For the text-containing cell, return its midpoint in [x, y] coordinate format. 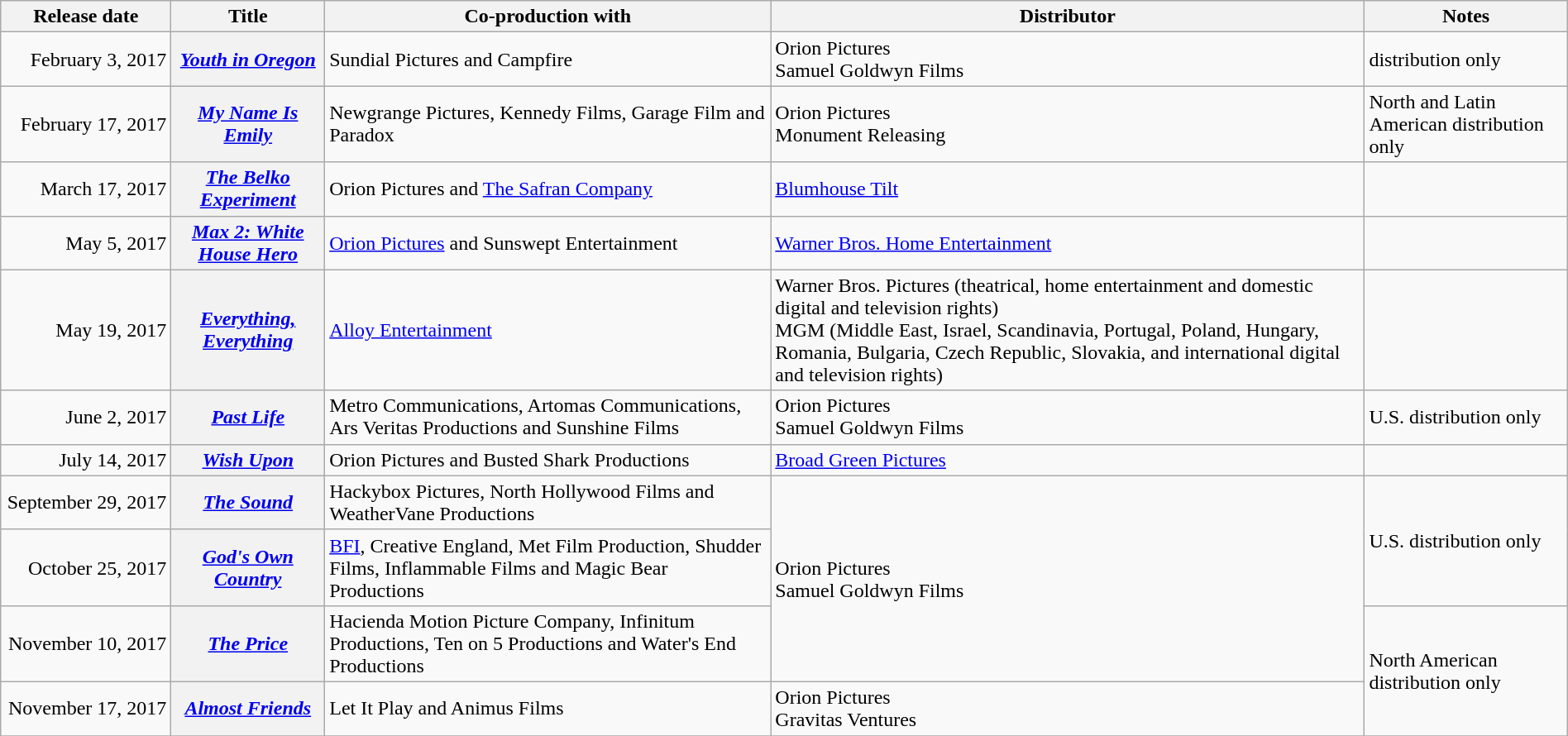
Orion Pictures and Busted Shark Productions [547, 460]
The Price [248, 643]
Let It Play and Animus Films [547, 708]
Orion Pictures Monument Releasing [1068, 124]
Orion Pictures Gravitas Ventures [1068, 708]
Hackybox Pictures, North Hollywood Films and WeatherVane Productions [547, 503]
distribution only [1465, 60]
November 17, 2017 [86, 708]
Past Life [248, 417]
Hacienda Motion Picture Company, Infinitum Productions, Ten on 5 Productions and Water's End Productions [547, 643]
Title [248, 17]
Release date [86, 17]
Almost Friends [248, 708]
Orion Pictures and The Safran Company [547, 189]
Broad Green Pictures [1068, 460]
Notes [1465, 17]
Max 2: White House Hero [248, 243]
March 17, 2017 [86, 189]
Newgrange Pictures, Kennedy Films, Garage Film and Paradox [547, 124]
My Name Is Emily [248, 124]
February 17, 2017 [86, 124]
God's Own Country [248, 567]
Warner Bros. Home Entertainment [1068, 243]
October 25, 2017 [86, 567]
February 3, 2017 [86, 60]
September 29, 2017 [86, 503]
BFI, Creative England, Met Film Production, Shudder Films, Inflammable Films and Magic Bear Productions [547, 567]
Co-production with [547, 17]
North and Latin American distribution only [1465, 124]
North American distribution only [1465, 670]
November 10, 2017 [86, 643]
Orion Pictures and Sunswept Entertainment [547, 243]
June 2, 2017 [86, 417]
The Sound [248, 503]
Blumhouse Tilt [1068, 189]
May 5, 2017 [86, 243]
The Belko Experiment [248, 189]
May 19, 2017 [86, 330]
Alloy Entertainment [547, 330]
Wish Upon [248, 460]
Everything, Everything [248, 330]
Distributor [1068, 17]
July 14, 2017 [86, 460]
Metro Communications, Artomas Communications, Ars Veritas Productions and Sunshine Films [547, 417]
Youth in Oregon [248, 60]
Sundial Pictures and Campfire [547, 60]
